Return the (X, Y) coordinate for the center point of the cell that contains the specified text.  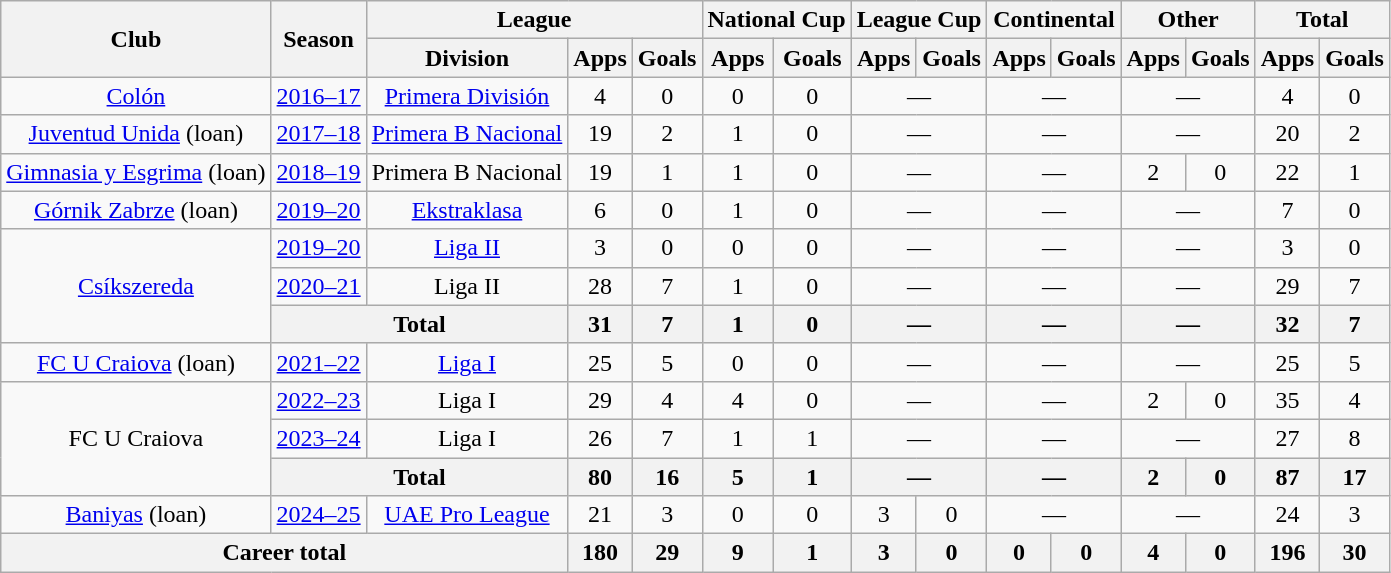
196 (1287, 553)
28 (600, 286)
Csíkszereda (136, 286)
Other (1188, 20)
2018–19 (318, 172)
24 (1287, 515)
League (534, 20)
2016–17 (318, 96)
8 (1355, 438)
87 (1287, 477)
Juventud Unida (loan) (136, 134)
26 (600, 438)
32 (1287, 324)
27 (1287, 438)
FC U Craiova (loan) (136, 362)
League Cup (919, 20)
Primera División (467, 96)
2024–25 (318, 515)
20 (1287, 134)
9 (738, 553)
2022–23 (318, 400)
22 (1287, 172)
35 (1287, 400)
Gimnasia y Esgrima (loan) (136, 172)
2017–18 (318, 134)
17 (1355, 477)
Colón (136, 96)
UAE Pro League (467, 515)
Baniyas (loan) (136, 515)
30 (1355, 553)
80 (600, 477)
Season (318, 39)
Division (467, 58)
National Cup (776, 20)
2020–21 (318, 286)
21 (600, 515)
Club (136, 39)
FC U Craiova (136, 438)
2021–22 (318, 362)
16 (667, 477)
6 (600, 210)
180 (600, 553)
Górnik Zabrze (loan) (136, 210)
Career total (284, 553)
Ekstraklasa (467, 210)
Continental (1054, 20)
2023–24 (318, 438)
31 (600, 324)
